Capture the cell that displays the provided text and extract its (x, y) central coordinate. 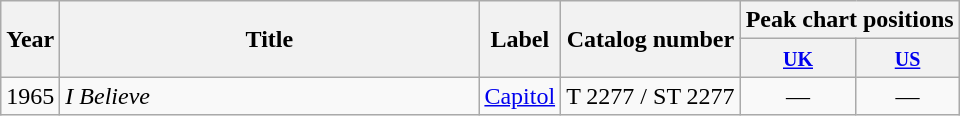
US (908, 58)
I Believe (270, 96)
1965 (30, 96)
T 2277 / ST 2277 (651, 96)
Capitol (520, 96)
Title (270, 39)
Label (520, 39)
Catalog number (651, 39)
Peak chart positions (850, 20)
Year (30, 39)
UK (798, 58)
